For the text-containing cell, return its midpoint in [X, Y] coordinate format. 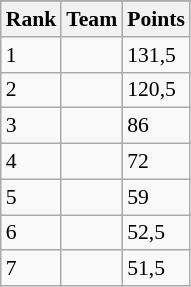
Team [92, 19]
5 [32, 197]
Points [156, 19]
86 [156, 126]
131,5 [156, 55]
6 [32, 233]
3 [32, 126]
1 [32, 55]
120,5 [156, 90]
51,5 [156, 269]
7 [32, 269]
59 [156, 197]
4 [32, 162]
72 [156, 162]
2 [32, 90]
Rank [32, 19]
52,5 [156, 233]
